Determine the [X, Y] coordinate at the center of the cell enclosing the given text.  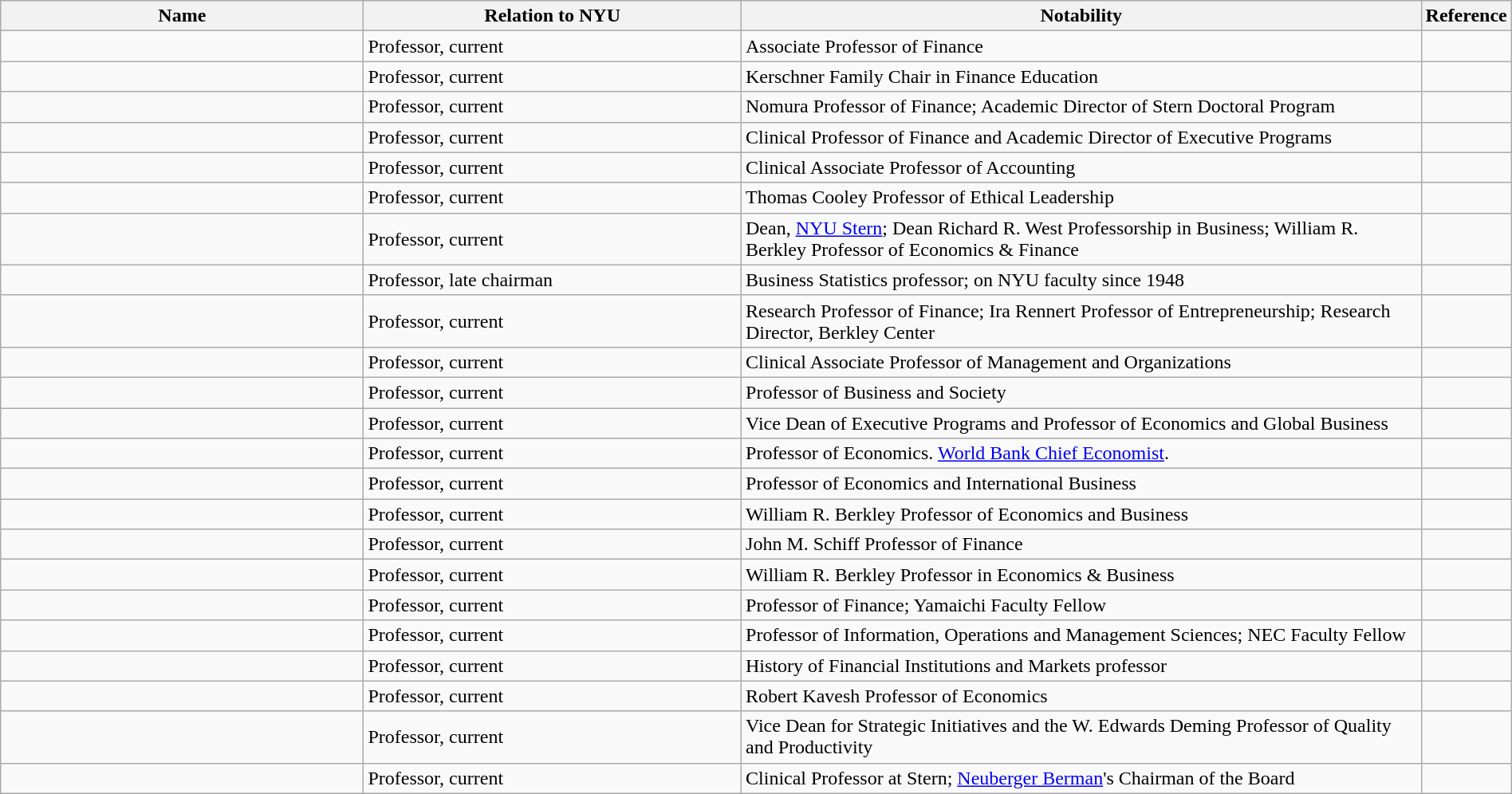
Professor of Information, Operations and Management Sciences; NEC Faculty Fellow [1081, 635]
William R. Berkley Professor of Economics and Business [1081, 514]
Name [182, 16]
Nomura Professor of Finance; Academic Director of Stern Doctoral Program [1081, 107]
Professor of Finance; Yamaichi Faculty Fellow [1081, 605]
Professor of Economics. World Bank Chief Economist. [1081, 454]
William R. Berkley Professor in Economics & Business [1081, 575]
Clinical Associate Professor of Accounting [1081, 167]
Thomas Cooley Professor of Ethical Leadership [1081, 198]
Clinical Professor of Finance and Academic Director of Executive Programs [1081, 137]
Associate Professor of Finance [1081, 46]
Clinical Associate Professor of Management and Organizations [1081, 362]
Professor of Economics and International Business [1081, 484]
Notability [1081, 16]
John M. Schiff Professor of Finance [1081, 544]
Robert Kavesh Professor of Economics [1081, 696]
Relation to NYU [553, 16]
Vice Dean for Strategic Initiatives and the W. Edwards Deming Professor of Quality and Productivity [1081, 737]
History of Financial Institutions and Markets professor [1081, 666]
Dean, NYU Stern; Dean Richard R. West Professorship in Business; William R. Berkley Professor of Economics & Finance [1081, 239]
Kerschner Family Chair in Finance Education [1081, 77]
Research Professor of Finance; Ira Rennert Professor of Entrepreneurship; Research Director, Berkley Center [1081, 320]
Vice Dean of Executive Programs and Professor of Economics and Global Business [1081, 423]
Clinical Professor at Stern; Neuberger Berman's Chairman of the Board [1081, 778]
Reference [1466, 16]
Business Statistics professor; on NYU faculty since 1948 [1081, 280]
Professor, late chairman [553, 280]
Professor of Business and Society [1081, 392]
